Pinpoint the cell where the given text exists, returning its (X, Y) midpoint coordinate. 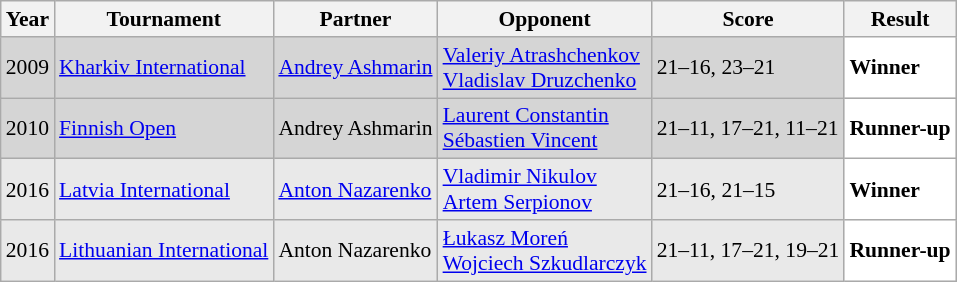
Kharkiv International (164, 68)
Lithuanian International (164, 250)
Vladimir Nikulov Artem Serpionov (545, 190)
21–11, 17–21, 19–21 (748, 250)
21–16, 23–21 (748, 68)
21–11, 17–21, 11–21 (748, 128)
Tournament (164, 19)
Score (748, 19)
Finnish Open (164, 128)
Result (900, 19)
2010 (28, 128)
Laurent Constantin Sébastien Vincent (545, 128)
Latvia International (164, 190)
Valeriy Atrashchenkov Vladislav Druzchenko (545, 68)
2009 (28, 68)
Łukasz Moreń Wojciech Szkudlarczyk (545, 250)
21–16, 21–15 (748, 190)
Year (28, 19)
Partner (355, 19)
Opponent (545, 19)
